Determine the (x, y) coordinate at the center of the cell enclosing the given text.  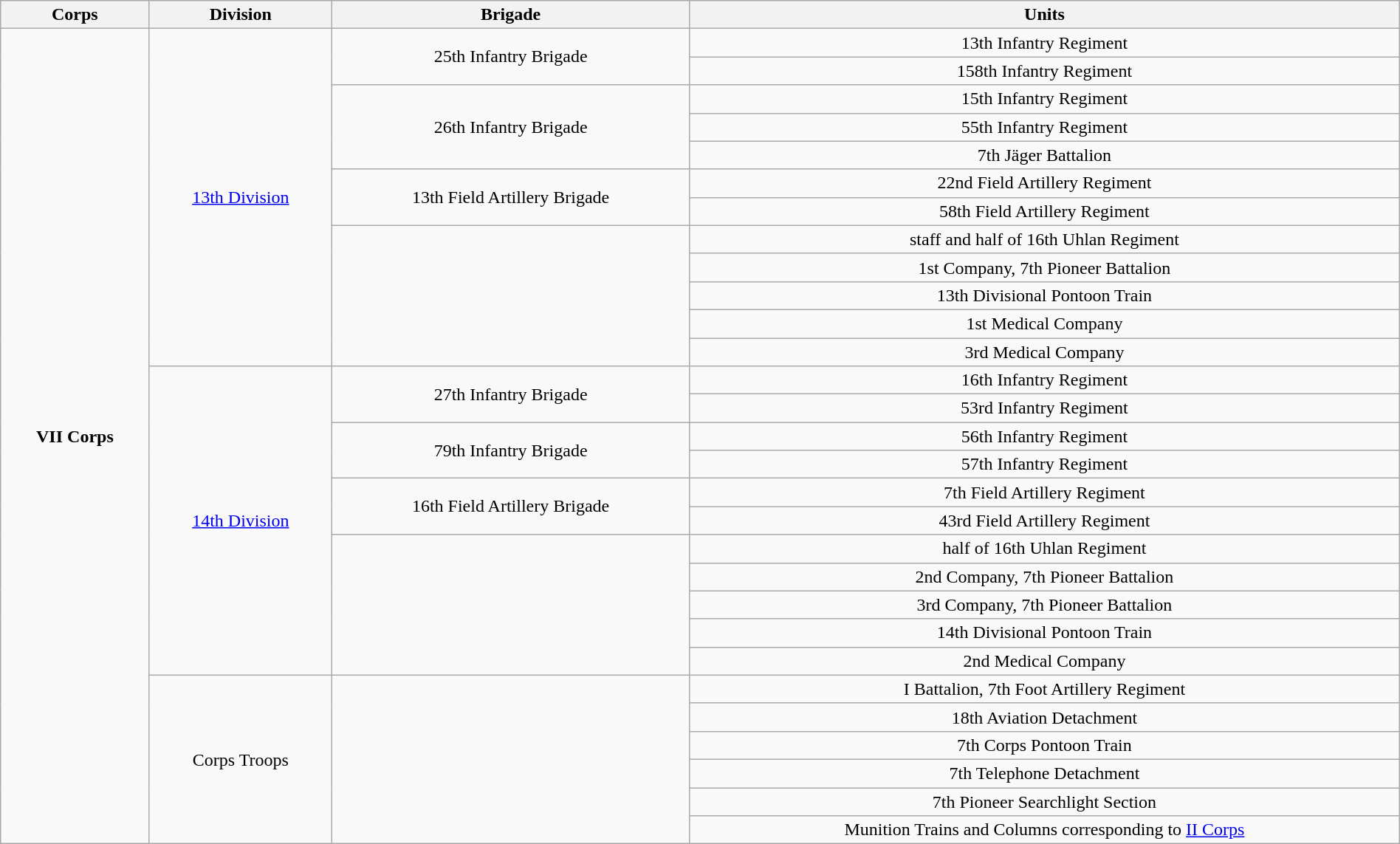
Munition Trains and Columns corresponding to II Corps (1045, 830)
56th Infantry Regiment (1045, 436)
79th Infantry Brigade (511, 450)
58th Field Artillery Regiment (1045, 211)
16th Field Artillery Brigade (511, 507)
1st Company, 7th Pioneer Battalion (1045, 267)
13th Divisional Pontoon Train (1045, 295)
staff and half of 16th Uhlan Regiment (1045, 239)
15th Infantry Regiment (1045, 99)
13th Field Artillery Brigade (511, 197)
14th Divisional Pontoon Train (1045, 633)
7th Jäger Battalion (1045, 155)
158th Infantry Regiment (1045, 71)
13th Infantry Regiment (1045, 43)
26th Infantry Brigade (511, 127)
57th Infantry Regiment (1045, 464)
Units (1045, 15)
3rd Company, 7th Pioneer Battalion (1045, 605)
7th Pioneer Searchlight Section (1045, 801)
half of 16th Uhlan Regiment (1045, 549)
1st Medical Company (1045, 323)
16th Infantry Regiment (1045, 380)
3rd Medical Company (1045, 352)
2nd Company, 7th Pioneer Battalion (1045, 577)
25th Infantry Brigade (511, 57)
53rd Infantry Regiment (1045, 408)
Brigade (511, 15)
22nd Field Artillery Regiment (1045, 183)
43rd Field Artillery Regiment (1045, 521)
2nd Medical Company (1045, 661)
7th Telephone Detachment (1045, 773)
13th Division (241, 198)
Corps Troops (241, 759)
55th Infantry Regiment (1045, 127)
14th Division (241, 521)
VII Corps (75, 436)
I Battalion, 7th Foot Artillery Regiment (1045, 689)
18th Aviation Detachment (1045, 717)
Division (241, 15)
27th Infantry Brigade (511, 394)
7th Corps Pontoon Train (1045, 745)
Corps (75, 15)
7th Field Artillery Regiment (1045, 493)
